Determine the (x, y) coordinate at the center of the cell enclosing the given text.  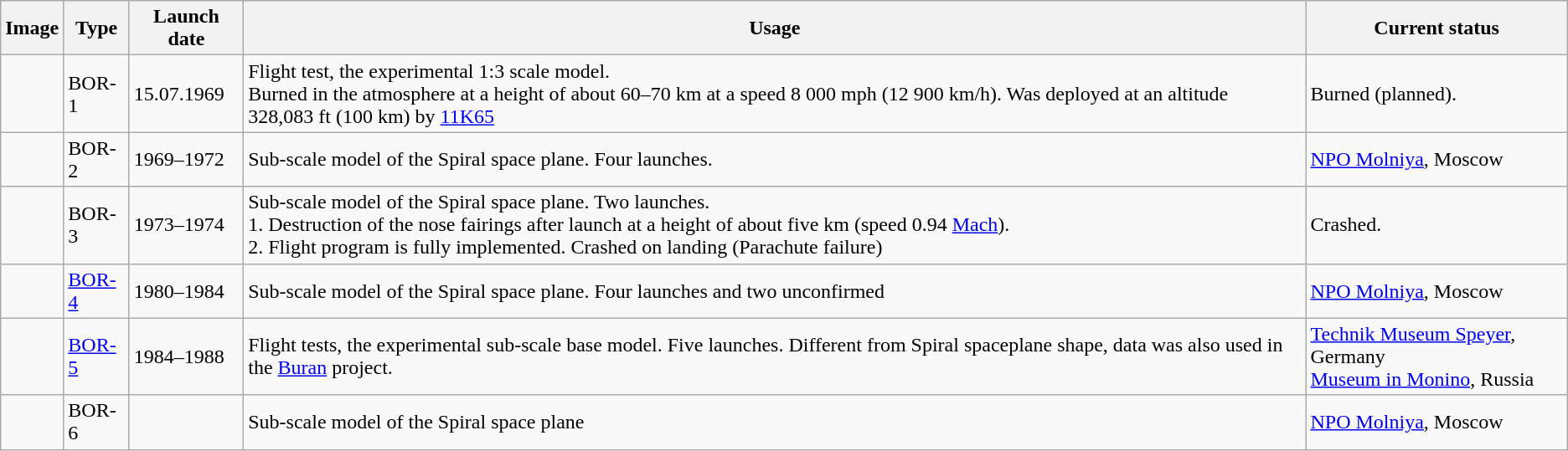
1984–1988 (186, 356)
BOR-2 (96, 159)
Image (32, 28)
Launch date (186, 28)
Usage (775, 28)
BOR-3 (96, 225)
Burned (planned). (1436, 94)
BOR-1 (96, 94)
Crashed. (1436, 225)
Flight tests, the experimental sub-scale base model. Five launches. Different from Spiral spaceplane shape, data was also used in the Buran project. (775, 356)
BOR-6 (96, 422)
15.07.1969 (186, 94)
1980–1984 (186, 291)
Sub-scale model of the Spiral space plane. Four launches. (775, 159)
Technik Museum Speyer, Germany Museum in Monino, Russia (1436, 356)
Sub-scale model of the Spiral space plane. Four launches and two unconfirmed (775, 291)
Current status (1436, 28)
BOR-5 (96, 356)
Sub-scale model of the Spiral space plane (775, 422)
Type (96, 28)
BOR-4 (96, 291)
1969–1972 (186, 159)
1973–1974 (186, 225)
